Determine the (X, Y) coordinate at the center of the cell enclosing the given text.  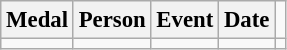
Event (185, 20)
Medal (38, 20)
Person (112, 20)
Date (247, 20)
